Capture the cell that displays the provided text and extract its [x, y] central coordinate. 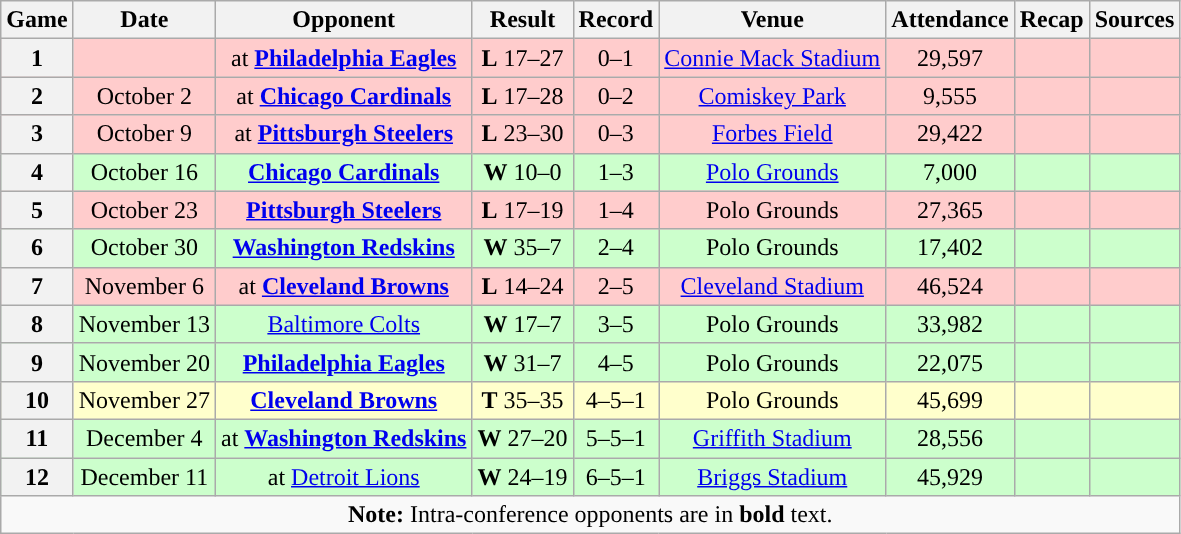
October 30 [144, 248]
at Cleveland Browns [343, 286]
Record [616, 20]
1 [37, 58]
4–5 [616, 362]
November 20 [144, 362]
0–2 [616, 96]
W 24–19 [522, 477]
Connie Mack Stadium [772, 58]
Pittsburgh Steelers [343, 210]
46,524 [950, 286]
at Washington Redskins [343, 438]
Attendance [950, 20]
W 27–20 [522, 438]
Sources [1134, 20]
Game [37, 20]
9 [37, 362]
November 13 [144, 324]
2–4 [616, 248]
Cleveland Stadium [772, 286]
L 17–28 [522, 96]
27,365 [950, 210]
L 14–24 [522, 286]
Washington Redskins [343, 248]
7 [37, 286]
October 16 [144, 172]
1–4 [616, 210]
December 4 [144, 438]
Date [144, 20]
0–1 [616, 58]
at Pittsburgh Steelers [343, 134]
Venue [772, 20]
October 2 [144, 96]
7,000 [950, 172]
12 [37, 477]
Briggs Stadium [772, 477]
22,075 [950, 362]
1–3 [616, 172]
28,556 [950, 438]
Note: Intra-conference opponents are in bold text. [590, 515]
6 [37, 248]
6–5–1 [616, 477]
8 [37, 324]
5–5–1 [616, 438]
November 6 [144, 286]
3 [37, 134]
L 23–30 [522, 134]
45,929 [950, 477]
at Chicago Cardinals [343, 96]
T 35–35 [522, 400]
Opponent [343, 20]
4 [37, 172]
2–5 [616, 286]
L 17–19 [522, 210]
29,597 [950, 58]
Comiskey Park [772, 96]
Griffith Stadium [772, 438]
2 [37, 96]
29,422 [950, 134]
4–5–1 [616, 400]
0–3 [616, 134]
Cleveland Browns [343, 400]
3–5 [616, 324]
9,555 [950, 96]
W 35–7 [522, 248]
10 [37, 400]
11 [37, 438]
at Philadelphia Eagles [343, 58]
Philadelphia Eagles [343, 362]
5 [37, 210]
November 27 [144, 400]
L 17–27 [522, 58]
December 11 [144, 477]
Recap [1052, 20]
W 10–0 [522, 172]
Chicago Cardinals [343, 172]
45,699 [950, 400]
Baltimore Colts [343, 324]
W 17–7 [522, 324]
Forbes Field [772, 134]
Result [522, 20]
October 23 [144, 210]
17,402 [950, 248]
October 9 [144, 134]
W 31–7 [522, 362]
33,982 [950, 324]
at Detroit Lions [343, 477]
